For the text-containing cell, return its midpoint in (x, y) coordinate format. 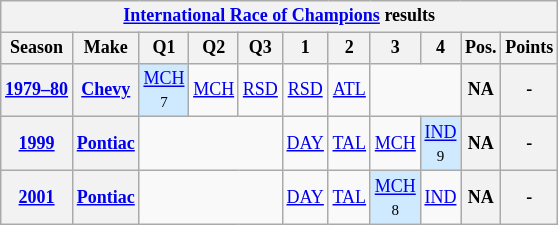
2 (349, 48)
Make (106, 48)
3 (395, 48)
MCH8 (395, 197)
Q3 (260, 48)
ATL (349, 90)
1979–80 (37, 90)
Q1 (164, 48)
4 (440, 48)
Points (530, 48)
1 (305, 48)
IND9 (440, 144)
Season (37, 48)
Q2 (214, 48)
1999 (37, 144)
MCH7 (164, 90)
International Race of Champions results (280, 16)
Pos. (481, 48)
Chevy (106, 90)
2001 (37, 197)
IND (440, 197)
